Capture the cell that displays the provided text and extract its [X, Y] central coordinate. 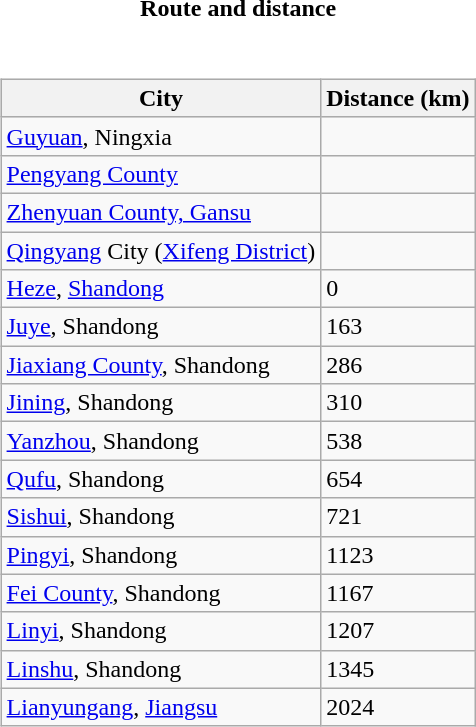
721 [398, 517]
Pingyi, Shandong [161, 555]
1167 [398, 593]
538 [398, 441]
163 [398, 327]
Linyi, Shandong [161, 631]
Qufu, Shandong [161, 479]
Juye, Shandong [161, 327]
City [161, 98]
Guyuan, Ningxia [161, 136]
Heze, Shandong [161, 289]
1345 [398, 669]
Distance (km) [398, 98]
1207 [398, 631]
Jiaxiang County, Shandong [161, 365]
Jining, Shandong [161, 403]
1123 [398, 555]
Pengyang County [161, 174]
Yanzhou, Shandong [161, 441]
654 [398, 479]
Zhenyuan County, Gansu [161, 212]
286 [398, 365]
2024 [398, 707]
Linshu, Shandong [161, 669]
Lianyungang, Jiangsu [161, 707]
Fei County, Shandong [161, 593]
310 [398, 403]
0 [398, 289]
Sishui, Shandong [161, 517]
Qingyang City (Xifeng District) [161, 251]
